Find where the given text appears and provide that cell's center as [x, y] coordinate. 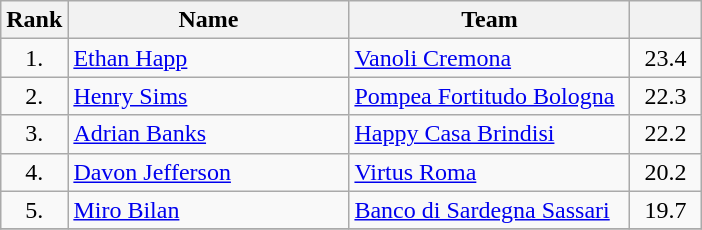
Pompea Fortitudo Bologna [490, 96]
Name [208, 20]
22.2 [666, 134]
Virtus Roma [490, 172]
Rank [34, 20]
1. [34, 58]
19.7 [666, 210]
Henry Sims [208, 96]
20.2 [666, 172]
5. [34, 210]
2. [34, 96]
Happy Casa Brindisi [490, 134]
22.3 [666, 96]
Davon Jefferson [208, 172]
Miro Bilan [208, 210]
Ethan Happ [208, 58]
4. [34, 172]
Team [490, 20]
Adrian Banks [208, 134]
3. [34, 134]
23.4 [666, 58]
Vanoli Cremona [490, 58]
Banco di Sardegna Sassari [490, 210]
